Locate the cell with the specified text and output its [X, Y] center coordinate. 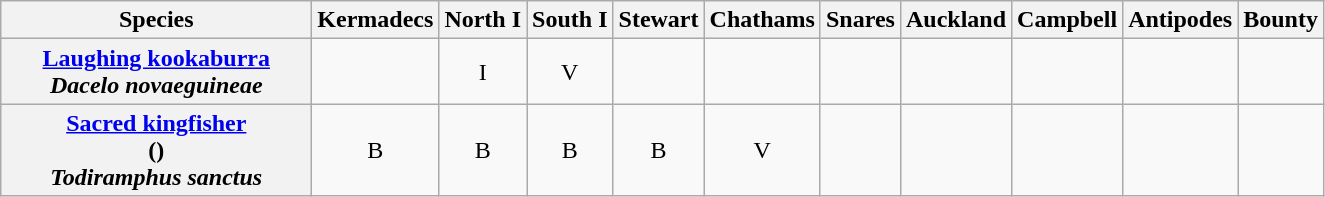
Kermadecs [376, 20]
Bounty [1281, 20]
Stewart [658, 20]
Campbell [1068, 20]
Laughing kookaburraDacelo novaeguineae [156, 72]
Snares [860, 20]
I [483, 72]
Species [156, 20]
South I [570, 20]
Auckland [956, 20]
North I [483, 20]
Antipodes [1180, 20]
Sacred kingfisher()Todiramphus sanctus [156, 150]
Chathams [762, 20]
